Capture the cell that displays the provided text and extract its [X, Y] central coordinate. 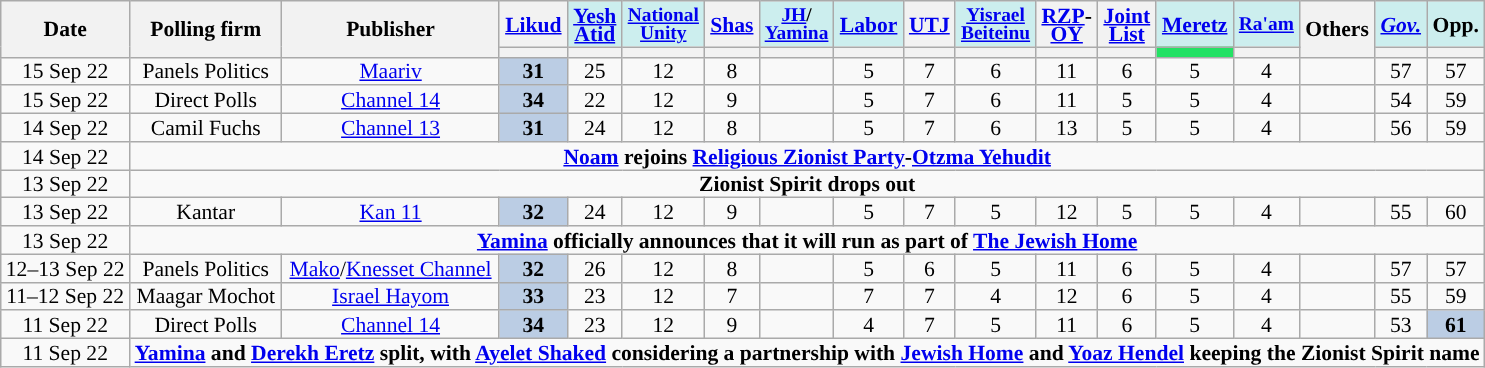
Maariv [390, 71]
22 [594, 100]
RZP-OY [1067, 24]
13 [1067, 128]
Meretz [1194, 24]
33 [533, 296]
Mako/Knesset Channel [390, 268]
Yamina officially announces that it will run as part of The Jewish Home [808, 240]
JointList [1127, 24]
Polling firm [206, 29]
YeshAtid [594, 24]
Publisher [390, 29]
Israel Hayom [390, 296]
53 [1401, 325]
Shas [732, 24]
25 [594, 71]
61 [1456, 325]
Noam rejoins Religious Zionist Party-Otzma Yehudit [808, 156]
26 [594, 268]
Gov. [1401, 24]
56 [1401, 128]
UTJ [929, 24]
Kan 11 [390, 212]
54 [1401, 100]
Yamina and Derekh Eretz split, with Ayelet Shaked considering a partnership with Jewish Home and Yoaz Hendel keeping the Zionist Spirit name [808, 353]
NationalUnity [663, 24]
60 [1456, 212]
Likud [533, 24]
Zionist Spirit drops out [808, 184]
11–12 Sep 22 [66, 296]
Ra'am [1266, 24]
Others [1336, 29]
Opp. [1456, 24]
Kantar [206, 212]
Maagar Mochot [206, 296]
12–13 Sep 22 [66, 268]
Channel 13 [390, 128]
YisraelBeiteinu [995, 24]
Labor [868, 24]
JH/Yamina [796, 24]
Camil Fuchs [206, 128]
Date [66, 29]
